From the cell containing the given text, extract its center point as (X, Y) coordinate. 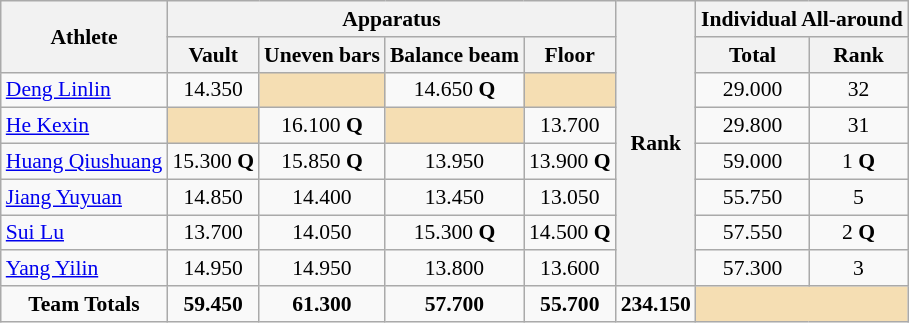
Floor (570, 55)
29.000 (752, 90)
2 Q (858, 233)
13.900 Q (570, 162)
55.750 (752, 197)
29.800 (752, 126)
Deng Linlin (84, 90)
13.950 (454, 162)
14.400 (322, 197)
3 (858, 269)
Jiang Yuyuan (84, 197)
Apparatus (391, 19)
59.000 (752, 162)
He Kexin (84, 126)
Sui Lu (84, 233)
13.800 (454, 269)
59.450 (213, 304)
1 Q (858, 162)
Athlete (84, 36)
Individual All-around (802, 19)
Yang Yilin (84, 269)
13.050 (570, 197)
13.450 (454, 197)
55.700 (570, 304)
31 (858, 126)
61.300 (322, 304)
16.100 Q (322, 126)
14.350 (213, 90)
57.550 (752, 233)
Total (752, 55)
14.500 Q (570, 233)
234.150 (656, 304)
Huang Qiushuang (84, 162)
57.700 (454, 304)
14.650 Q (454, 90)
Vault (213, 55)
14.850 (213, 197)
15.850 Q (322, 162)
14.050 (322, 233)
Uneven bars (322, 55)
Team Totals (84, 304)
5 (858, 197)
32 (858, 90)
57.300 (752, 269)
Balance beam (454, 55)
13.600 (570, 269)
